Provide the [X, Y] coordinate of the cell's center where the given text is located.  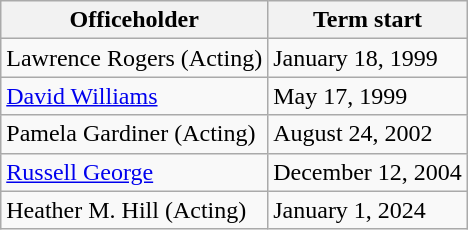
Heather M. Hill (Acting) [134, 210]
Officeholder [134, 20]
Pamela Gardiner (Acting) [134, 134]
David Williams [134, 96]
January 1, 2024 [368, 210]
Term start [368, 20]
May 17, 1999 [368, 96]
August 24, 2002 [368, 134]
Russell George [134, 172]
Lawrence Rogers (Acting) [134, 58]
January 18, 1999 [368, 58]
December 12, 2004 [368, 172]
